From the cell containing the given text, extract its center point as (x, y) coordinate. 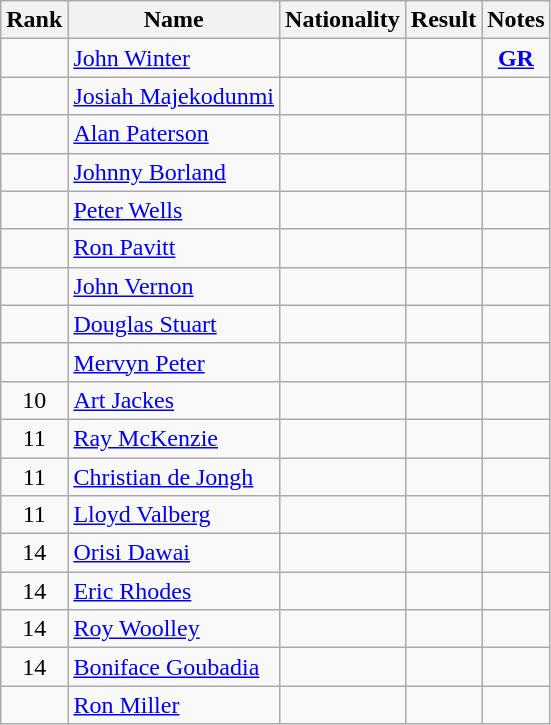
Peter Wells (174, 210)
Ron Pavitt (174, 248)
Roy Woolley (174, 629)
Johnny Borland (174, 172)
Result (443, 20)
Mervyn Peter (174, 362)
Ray McKenzie (174, 438)
Name (174, 20)
Christian de Jongh (174, 477)
Eric Rhodes (174, 591)
GR (516, 58)
John Vernon (174, 286)
Rank (34, 20)
Boniface Goubadia (174, 667)
Josiah Majekodunmi (174, 96)
10 (34, 400)
Douglas Stuart (174, 324)
Nationality (343, 20)
Art Jackes (174, 400)
Orisi Dawai (174, 553)
Lloyd Valberg (174, 515)
Ron Miller (174, 705)
Alan Paterson (174, 134)
Notes (516, 20)
John Winter (174, 58)
